Output the [x, y] coordinate of the center of the cell containing the given text.  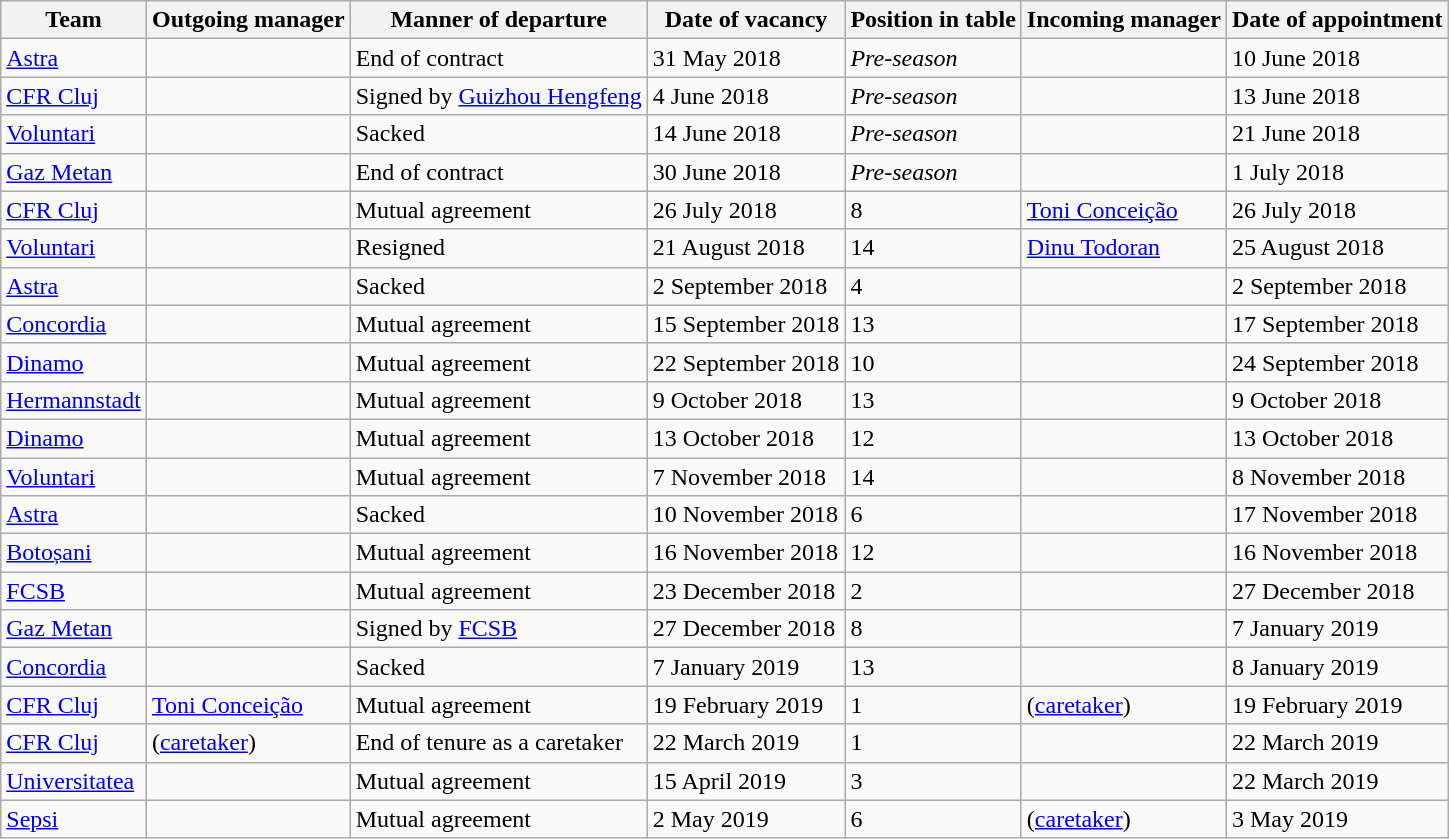
Sepsi [74, 819]
End of tenure as a caretaker [498, 743]
2 May 2019 [746, 819]
Date of appointment [1337, 20]
24 September 2018 [1337, 362]
Signed by Guizhou Hengfeng [498, 96]
Outgoing manager [248, 20]
31 May 2018 [746, 58]
Hermannstadt [74, 400]
15 April 2019 [746, 781]
10 [933, 362]
3 [933, 781]
Dinu Todoran [1124, 248]
Date of vacancy [746, 20]
23 December 2018 [746, 591]
21 August 2018 [746, 248]
4 June 2018 [746, 96]
4 [933, 286]
Team [74, 20]
Incoming manager [1124, 20]
13 June 2018 [1337, 96]
Position in table [933, 20]
3 May 2019 [1337, 819]
14 June 2018 [746, 134]
1 July 2018 [1337, 172]
25 August 2018 [1337, 248]
8 November 2018 [1337, 477]
17 November 2018 [1337, 515]
Resigned [498, 248]
Manner of departure [498, 20]
15 September 2018 [746, 324]
10 November 2018 [746, 515]
10 June 2018 [1337, 58]
Universitatea [74, 781]
17 September 2018 [1337, 324]
22 September 2018 [746, 362]
30 June 2018 [746, 172]
2 [933, 591]
8 January 2019 [1337, 667]
Botoșani [74, 553]
FCSB [74, 591]
21 June 2018 [1337, 134]
7 November 2018 [746, 477]
Signed by FCSB [498, 629]
